For the text-containing cell, return its midpoint in [X, Y] coordinate format. 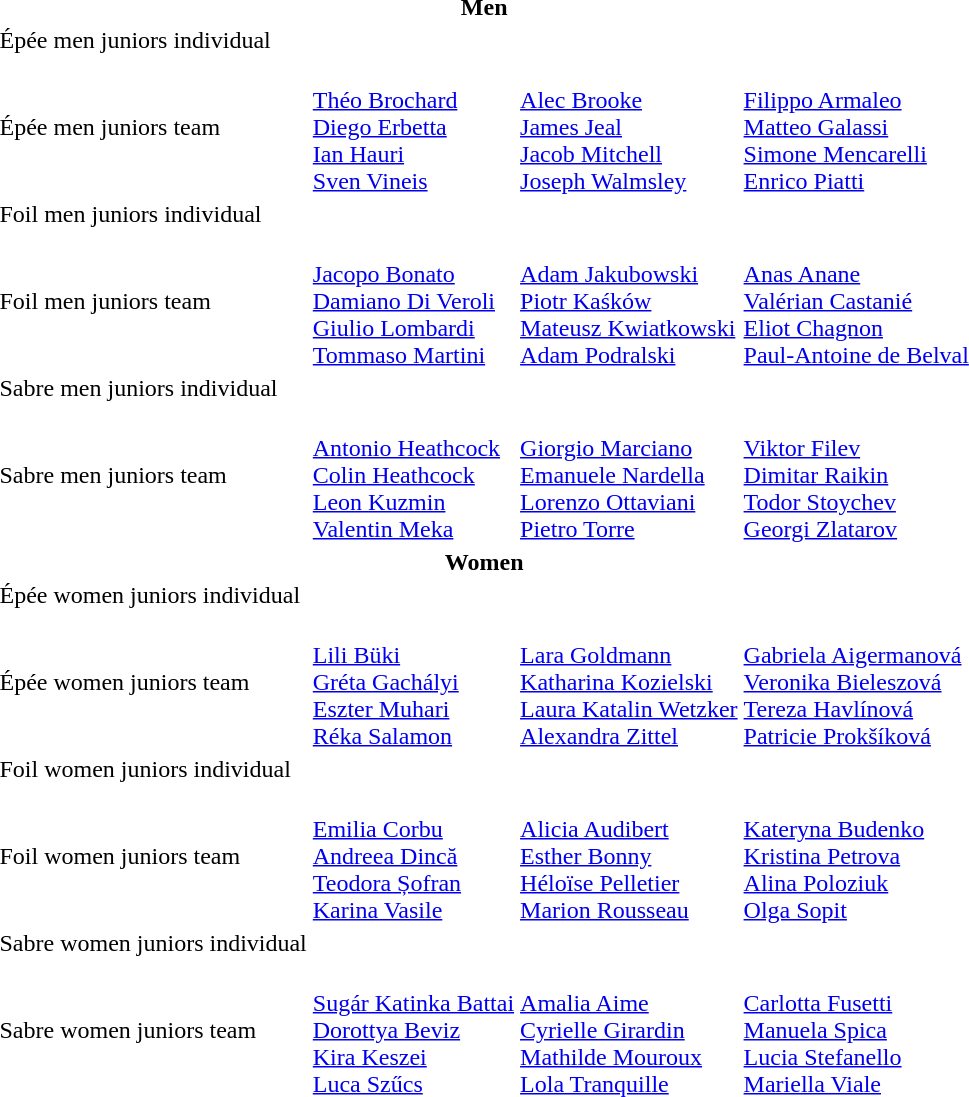
Antonio HeathcockColin HeathcockLeon KuzminValentin Meka [413, 475]
Alec BrookeJames JealJacob MitchellJoseph Walmsley [630, 127]
Jacopo BonatoDamiano Di VeroliGiulio LombardiTommaso Martini [413, 301]
Lili BükiGréta GachályiEszter MuhariRéka Salamon [413, 682]
Théo BrochardDiego ErbettaIan HauriSven Vineis [413, 127]
Adam JakubowskiPiotr KaśkówMateusz KwiatkowskiAdam Podralski [630, 301]
Lara GoldmannKatharina KozielskiLaura Katalin WetzkerAlexandra Zittel [630, 682]
Emilia CorbuAndreea DincăTeodora ȘofranKarina Vasile [413, 856]
Giorgio MarcianoEmanuele NardellaLorenzo OttavianiPietro Torre [630, 475]
Alicia AudibertEsther BonnyHéloïse PelletierMarion Rousseau [630, 856]
